From the cell containing the given text, extract its center point as [X, Y] coordinate. 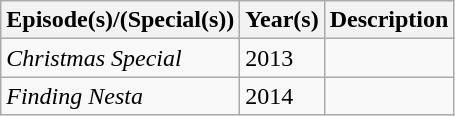
Christmas Special [120, 58]
2014 [282, 96]
2013 [282, 58]
Year(s) [282, 20]
Finding Nesta [120, 96]
Episode(s)/(Special(s)) [120, 20]
Description [389, 20]
